Return (x, y) of the center of cell containing provided text 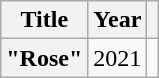
Year (118, 20)
Title (44, 20)
2021 (118, 58)
"Rose" (44, 58)
